Output the [x, y] coordinate of the center of the cell containing the given text.  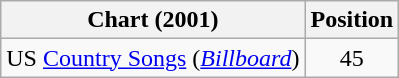
45 [352, 58]
Position [352, 20]
US Country Songs (Billboard) [153, 58]
Chart (2001) [153, 20]
